From the cell containing the given text, extract its center point as (x, y) coordinate. 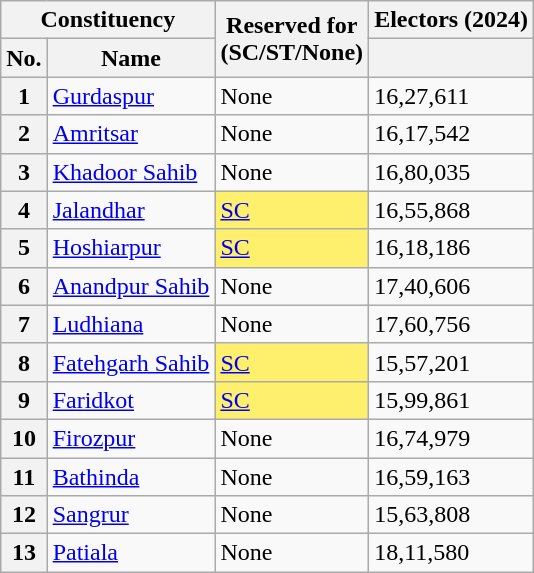
8 (24, 362)
18,11,580 (452, 553)
16,59,163 (452, 477)
15,99,861 (452, 400)
16,17,542 (452, 134)
16,80,035 (452, 172)
16,55,868 (452, 210)
2 (24, 134)
3 (24, 172)
16,74,979 (452, 438)
Khadoor Sahib (131, 172)
Bathinda (131, 477)
No. (24, 58)
Name (131, 58)
5 (24, 248)
16,27,611 (452, 96)
Amritsar (131, 134)
Jalandhar (131, 210)
Ludhiana (131, 324)
11 (24, 477)
Faridkot (131, 400)
Patiala (131, 553)
Constituency (108, 20)
1 (24, 96)
17,40,606 (452, 286)
17,60,756 (452, 324)
13 (24, 553)
12 (24, 515)
Anandpur Sahib (131, 286)
Gurdaspur (131, 96)
15,57,201 (452, 362)
Firozpur (131, 438)
4 (24, 210)
6 (24, 286)
16,18,186 (452, 248)
Sangrur (131, 515)
10 (24, 438)
Reserved for(SC/ST/None) (292, 39)
15,63,808 (452, 515)
9 (24, 400)
Electors (2024) (452, 20)
7 (24, 324)
Hoshiarpur (131, 248)
Fatehgarh Sahib (131, 362)
